Pinpoint the cell where the given text exists, returning its [X, Y] midpoint coordinate. 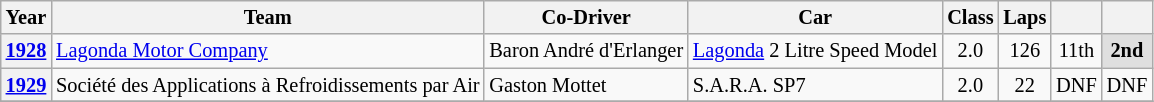
Lagonda Motor Company [268, 51]
Co-Driver [586, 17]
Class [970, 17]
Laps [1024, 17]
Société des Applications à Refroidissements par Air [268, 85]
1928 [26, 51]
22 [1024, 85]
Car [815, 17]
2nd [1127, 51]
1929 [26, 85]
Baron André d'Erlanger [586, 51]
Year [26, 17]
Lagonda 2 Litre Speed Model [815, 51]
S.A.R.A. SP7 [815, 85]
11th [1076, 51]
Team [268, 17]
126 [1024, 51]
Gaston Mottet [586, 85]
